Determine the (x, y) coordinate at the center of the cell enclosing the given text.  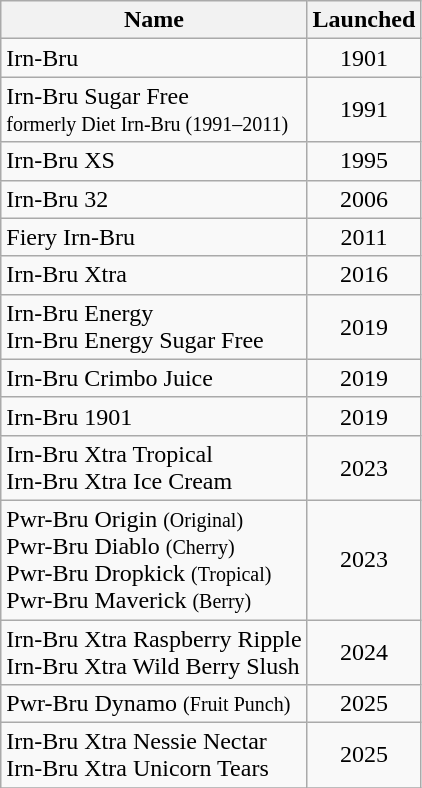
1995 (364, 161)
Irn-Bru Xtra Nessie NectarIrn-Bru Xtra Unicorn Tears (154, 756)
Irn-Bru XS (154, 161)
2011 (364, 237)
Launched (364, 20)
Irn-Bru EnergyIrn-Bru Energy Sugar Free (154, 326)
Irn-Bru Crimbo Juice (154, 378)
Irn-Bru 1901 (154, 416)
Pwr-Bru Origin (Original)Pwr-Bru Diablo (Cherry)Pwr-Bru Dropkick (Tropical) Pwr-Bru Maverick (Berry) (154, 560)
Irn-Bru (154, 58)
2006 (364, 199)
2016 (364, 275)
1901 (364, 58)
2024 (364, 652)
Name (154, 20)
Irn-Bru Xtra Raspberry RippleIrn-Bru Xtra Wild Berry Slush (154, 652)
Irn-Bru 32 (154, 199)
1991 (364, 110)
Irn-Bru Xtra (154, 275)
Pwr-Bru Dynamo (Fruit Punch) (154, 704)
Fiery Irn-Bru (154, 237)
Irn-Bru Xtra TropicalIrn-Bru Xtra Ice Cream (154, 468)
Irn-Bru Sugar Free formerly Diet Irn-Bru (1991–2011) (154, 110)
